Locate the cell with the specified text and output its [X, Y] center coordinate. 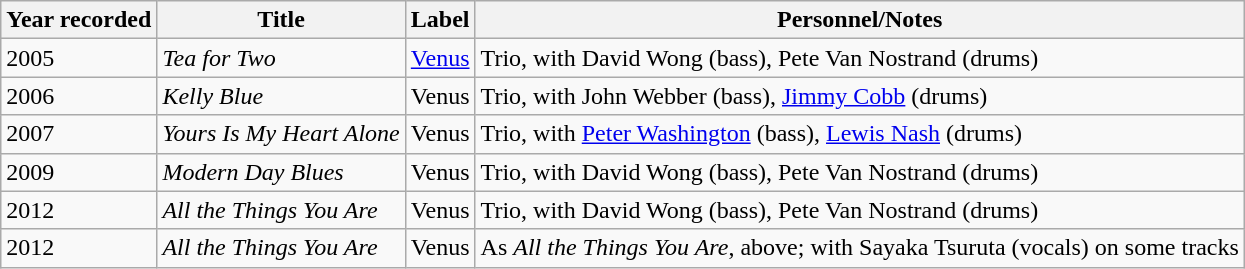
As All the Things You Are, above; with Sayaka Tsuruta (vocals) on some tracks [860, 248]
2006 [79, 96]
2007 [79, 134]
Kelly Blue [281, 96]
Personnel/Notes [860, 20]
Tea for Two [281, 58]
2005 [79, 58]
Trio, with John Webber (bass), Jimmy Cobb (drums) [860, 96]
Label [440, 20]
2009 [79, 172]
Trio, with Peter Washington (bass), Lewis Nash (drums) [860, 134]
Year recorded [79, 20]
Modern Day Blues [281, 172]
Yours Is My Heart Alone [281, 134]
Title [281, 20]
